From the cell containing the given text, extract its center point as [X, Y] coordinate. 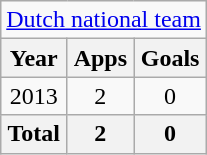
Total [34, 134]
Year [34, 58]
Apps [100, 58]
Goals [170, 58]
Dutch national team [104, 20]
2013 [34, 96]
